Locate the cell with the specified text and output its [X, Y] center coordinate. 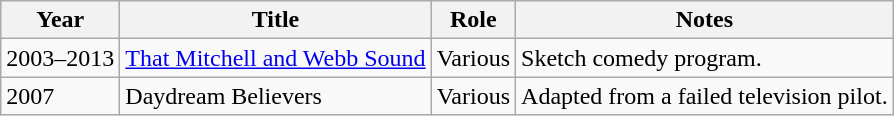
Adapted from a failed television pilot. [705, 96]
Role [473, 20]
2007 [60, 96]
Notes [705, 20]
Year [60, 20]
Title [276, 20]
Daydream Believers [276, 96]
That Mitchell and Webb Sound [276, 58]
Sketch comedy program. [705, 58]
2003–2013 [60, 58]
